Extract the (x, y) coordinate from the center of the cell holding the provided text.  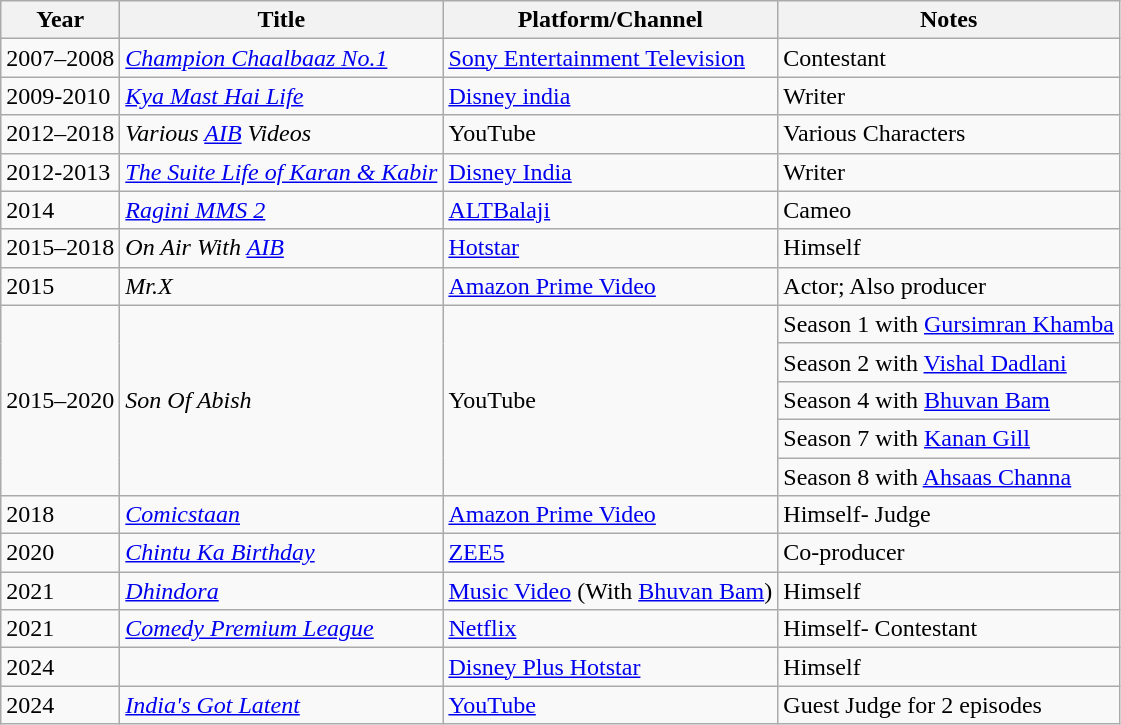
Year (60, 20)
Chintu Ka Birthday (282, 553)
Actor; Also producer (949, 286)
Guest Judge for 2 episodes (949, 705)
Season 2 with Vishal Dadlani (949, 362)
Season 7 with Kanan Gill (949, 438)
Disney india (610, 96)
2015 (60, 286)
Season 4 with Bhuvan Bam (949, 400)
Disney India (610, 172)
Kya Mast Hai Life (282, 96)
Cameo (949, 210)
Himself- Judge (949, 515)
2014 (60, 210)
2009-2010 (60, 96)
2012-2013 (60, 172)
Ragini MMS 2 (282, 210)
Title (282, 20)
2015–2018 (60, 248)
ALTBalaji (610, 210)
Himself- Contestant (949, 629)
Contestant (949, 58)
2018 (60, 515)
Notes (949, 20)
Season 1 with Gursimran Khamba (949, 324)
Season 8 with Ahsaas Channa (949, 477)
Hotstar (610, 248)
2012–2018 (60, 134)
2007–2008 (60, 58)
Dhindora (282, 591)
Co-producer (949, 553)
The Suite Life of Karan & Kabir (282, 172)
India's Got Latent (282, 705)
Champion Chaalbaaz No.1 (282, 58)
Mr.X (282, 286)
Son Of Abish (282, 400)
2015–2020 (60, 400)
Comedy Premium League (282, 629)
Netflix (610, 629)
2020 (60, 553)
Comicstaan (282, 515)
Various AIB Videos (282, 134)
On Air With AIB (282, 248)
Various Characters (949, 134)
Platform/Channel (610, 20)
Disney Plus Hotstar (610, 667)
Sony Entertainment Television (610, 58)
Music Video (With Bhuvan Bam) (610, 591)
ZEE5 (610, 553)
